Return the [X, Y] coordinate for the center point of the cell that contains the specified text.  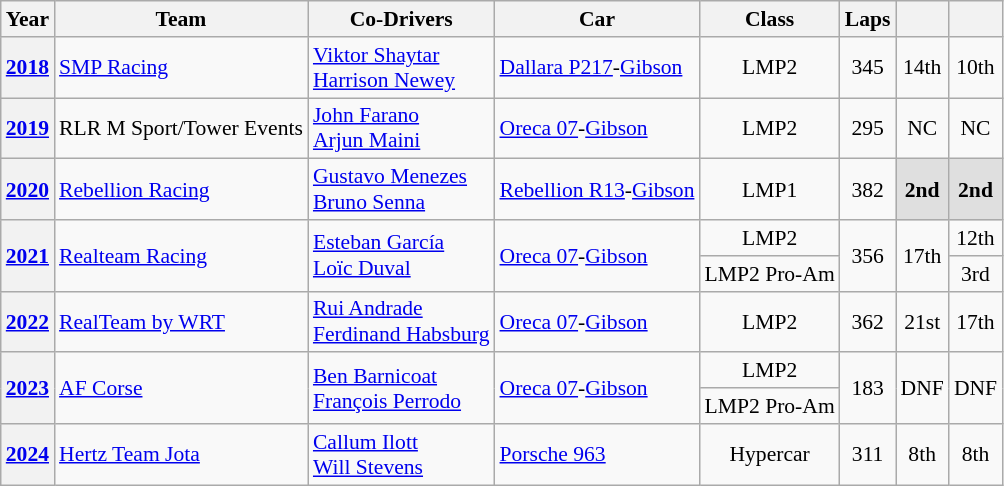
2023 [28, 388]
14th [922, 68]
AF Corse [181, 388]
362 [868, 322]
Hertz Team Jota [181, 454]
Rui Andrade Ferdinand Habsburg [402, 322]
12th [976, 238]
Ben Barnicoat François Perrodo [402, 388]
Callum Ilott Will Stevens [402, 454]
Hypercar [769, 454]
Dallara P217-Gibson [596, 68]
RLR M Sport/Tower Events [181, 128]
356 [868, 256]
Rebellion R13-Gibson [596, 190]
382 [868, 190]
Class [769, 19]
3rd [976, 274]
2021 [28, 256]
2018 [28, 68]
Laps [868, 19]
295 [868, 128]
2022 [28, 322]
RealTeam by WRT [181, 322]
Porsche 963 [596, 454]
John Farano Arjun Maini [402, 128]
Realteam Racing [181, 256]
345 [868, 68]
LMP1 [769, 190]
SMP Racing [181, 68]
2020 [28, 190]
Year [28, 19]
Rebellion Racing [181, 190]
Team [181, 19]
Gustavo Menezes Bruno Senna [402, 190]
Co-Drivers [402, 19]
2019 [28, 128]
21st [922, 322]
311 [868, 454]
10th [976, 68]
2024 [28, 454]
Esteban García Loïc Duval [402, 256]
Car [596, 19]
Viktor Shaytar Harrison Newey [402, 68]
183 [868, 388]
